Locate the cell with the specified text and output its [x, y] center coordinate. 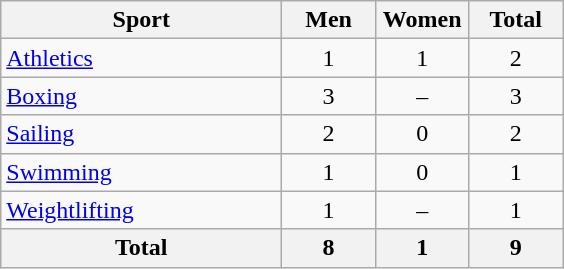
Women [422, 20]
Sailing [142, 134]
Athletics [142, 58]
8 [329, 248]
Men [329, 20]
Weightlifting [142, 210]
Boxing [142, 96]
Swimming [142, 172]
Sport [142, 20]
9 [516, 248]
